Pinpoint the cell where the given text exists, returning its [x, y] midpoint coordinate. 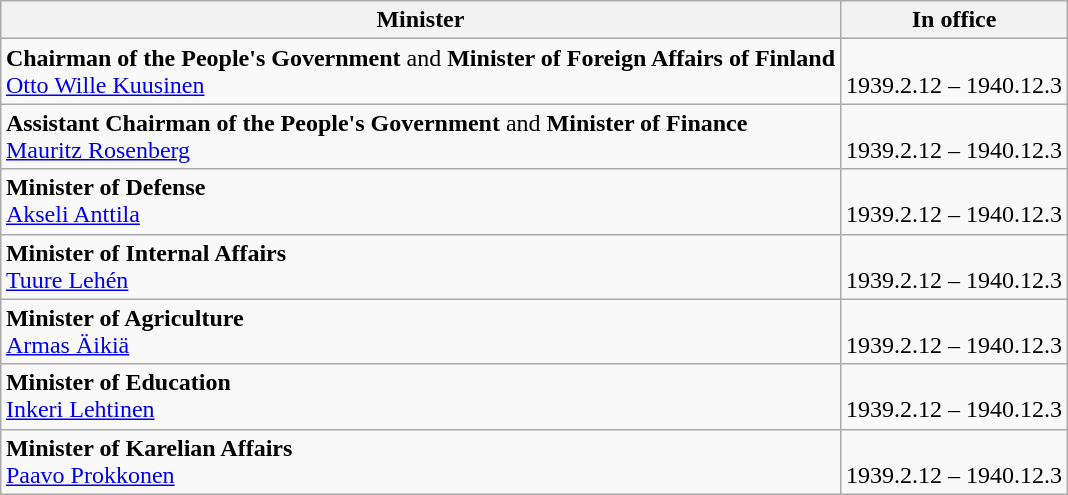
Chairman of the People's Government and Minister of Foreign Affairs of FinlandOtto Wille Kuusinen [420, 72]
Minister of Internal AffairsTuure Lehén [420, 266]
Assistant Chairman of the People's Government and Minister of FinanceMauritz Rosenberg [420, 136]
Minister of AgricultureArmas Äikiä [420, 332]
Minister [420, 20]
In office [954, 20]
Minister of EducationInkeri Lehtinen [420, 396]
Minister of DefenseAkseli Anttila [420, 202]
Minister of Karelian AffairsPaavo Prokkonen [420, 462]
